Determine the [x, y] coordinate at the center of the cell enclosing the given text.  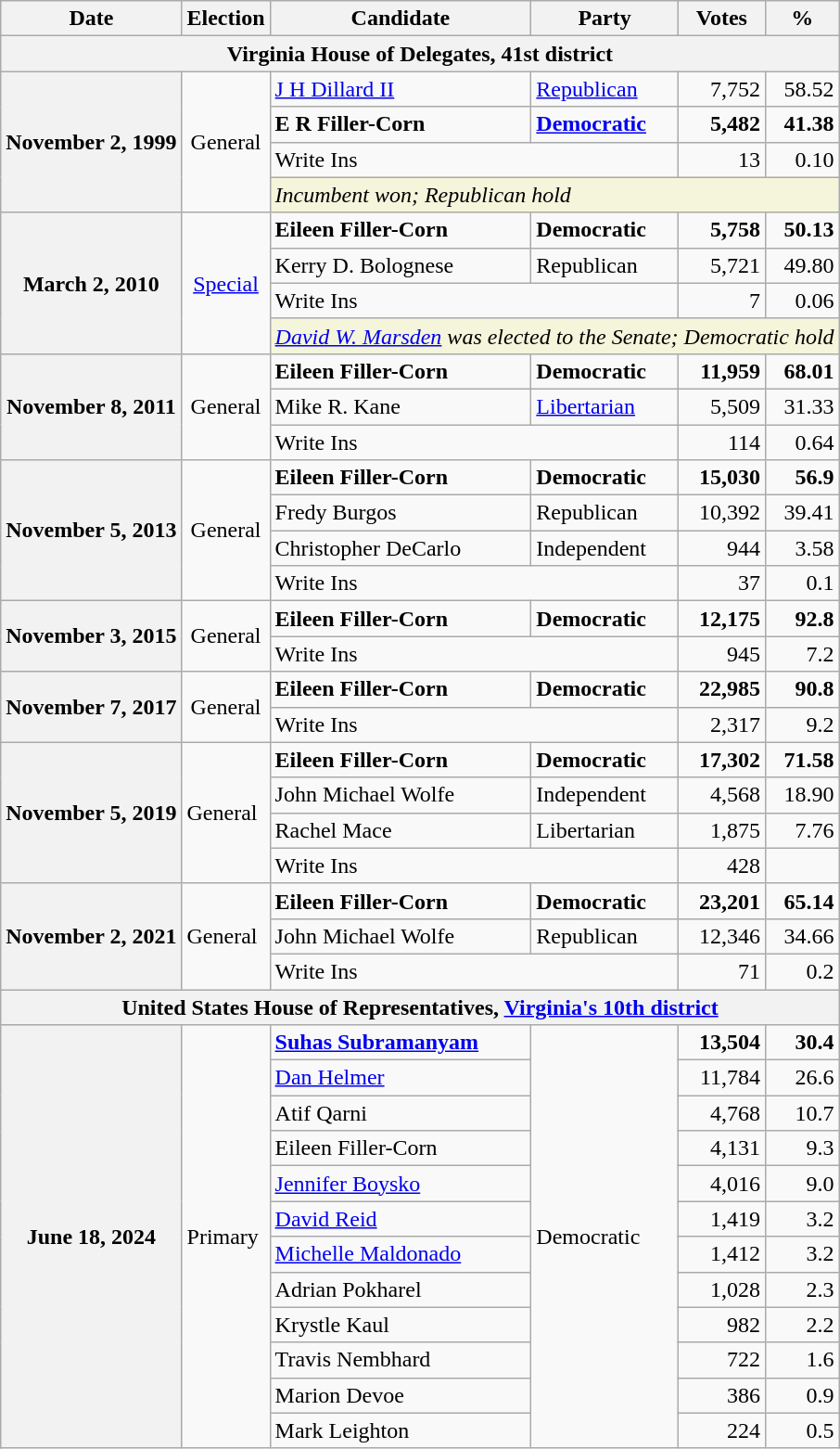
68.01 [803, 371]
31.33 [803, 406]
90.8 [803, 689]
Election [226, 19]
722 [721, 1360]
58.52 [803, 89]
5,482 [721, 124]
17,302 [721, 760]
United States House of Representatives, Virginia's 10th district [420, 1007]
37 [721, 583]
Christopher DeCarlo [401, 548]
November 5, 2019 [91, 813]
114 [721, 442]
Travis Nembhard [401, 1360]
23,201 [721, 901]
982 [721, 1325]
944 [721, 548]
Mike R. Kane [401, 406]
David Reid [401, 1219]
0.10 [803, 160]
9.0 [803, 1184]
1,028 [721, 1289]
November 2, 1999 [91, 142]
Suhas Subramanyam [401, 1043]
0.64 [803, 442]
34.66 [803, 936]
4,768 [721, 1113]
15,030 [721, 478]
Votes [721, 19]
Mark Leighton [401, 1430]
7 [721, 301]
0.1 [803, 583]
Atif Qarni [401, 1113]
Candidate [401, 19]
4,131 [721, 1148]
30.4 [803, 1043]
June 18, 2024 [91, 1237]
5,721 [721, 265]
41.38 [803, 124]
9.3 [803, 1148]
4,568 [721, 795]
0.2 [803, 971]
2.3 [803, 1289]
1,419 [721, 1219]
71.58 [803, 760]
0.06 [803, 301]
Virginia House of Delegates, 41st district [420, 54]
18.90 [803, 795]
% [803, 19]
2,317 [721, 724]
Dan Helmer [401, 1078]
Adrian Pokharel [401, 1289]
71 [721, 971]
11,959 [721, 371]
November 7, 2017 [91, 707]
E R Filler-Corn [401, 124]
9.2 [803, 724]
10,392 [721, 513]
1,412 [721, 1254]
November 5, 2013 [91, 531]
David W. Marsden was elected to the Senate; Democratic hold [554, 336]
65.14 [803, 901]
March 2, 2010 [91, 283]
92.8 [803, 619]
0.5 [803, 1430]
Marion Devoe [401, 1395]
Date [91, 19]
945 [721, 654]
Kerry D. Bolognese [401, 265]
Michelle Maldonado [401, 1254]
7.76 [803, 830]
13,504 [721, 1043]
5,758 [721, 230]
Jennifer Boysko [401, 1184]
428 [721, 866]
November 8, 2011 [91, 406]
11,784 [721, 1078]
Special [226, 283]
Primary [226, 1237]
386 [721, 1395]
56.9 [803, 478]
12,346 [721, 936]
0.9 [803, 1395]
12,175 [721, 619]
November 2, 2021 [91, 936]
50.13 [803, 230]
3.58 [803, 548]
224 [721, 1430]
5,509 [721, 406]
2.2 [803, 1325]
26.6 [803, 1078]
Fredy Burgos [401, 513]
Krystle Kaul [401, 1325]
November 3, 2015 [91, 636]
Incumbent won; Republican hold [554, 195]
Rachel Mace [401, 830]
7.2 [803, 654]
1,875 [721, 830]
7,752 [721, 89]
10.7 [803, 1113]
1.6 [803, 1360]
J H Dillard II [401, 89]
49.80 [803, 265]
4,016 [721, 1184]
39.41 [803, 513]
13 [721, 160]
Party [605, 19]
22,985 [721, 689]
